Provide the (x, y) coordinate of the cell's center where the given text is located.  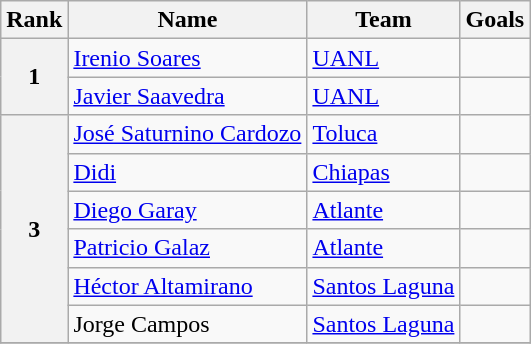
Chiapas (384, 172)
Patricio Galaz (188, 248)
Team (384, 20)
3 (34, 229)
José Saturnino Cardozo (188, 134)
Didi (188, 172)
Rank (34, 20)
Javier Saavedra (188, 96)
Toluca (384, 134)
Goals (495, 20)
Name (188, 20)
Irenio Soares (188, 58)
Héctor Altamirano (188, 286)
Jorge Campos (188, 324)
1 (34, 77)
Diego Garay (188, 210)
